Return the (X, Y) coordinate for the center point of the cell that contains the specified text.  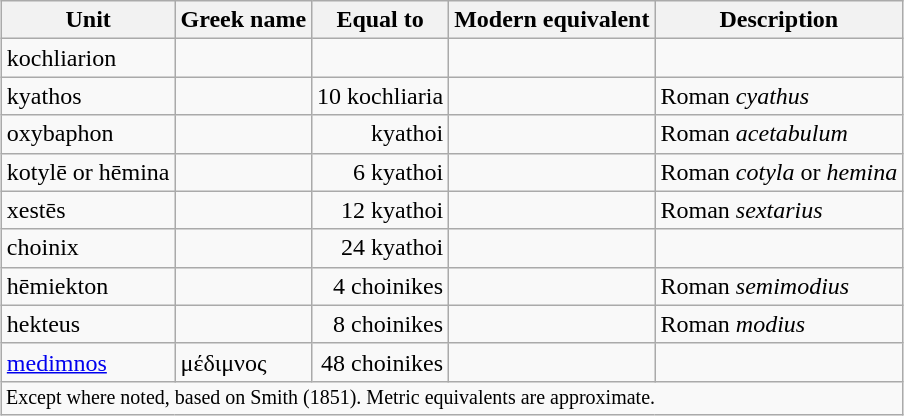
kotylē or hēmina (88, 172)
oxybaphon (88, 134)
μέδιμνος (244, 362)
6 kyathoi (380, 172)
8 choinikes (380, 324)
10 kochliaria (380, 96)
Equal to (380, 20)
Modern equivalent (552, 20)
48 choinikes (380, 362)
12 kyathoi (380, 210)
24 kyathoi (380, 248)
Roman modius (779, 324)
Unit (88, 20)
choinix (88, 248)
4 choinikes (380, 286)
medimnos (88, 362)
kyathos (88, 96)
Roman cyathus (779, 96)
hēmiekton (88, 286)
Greek name (244, 20)
Roman acetabulum (779, 134)
Roman sextarius (779, 210)
Roman cotyla or hemina (779, 172)
kyathoi (380, 134)
Except where noted, based on Smith (1851). Metric equivalents are approximate. (452, 398)
Roman semimodius (779, 286)
hekteus (88, 324)
xestēs (88, 210)
Description (779, 20)
kochliarion (88, 58)
